Pinpoint the cell where the given text exists, returning its (X, Y) midpoint coordinate. 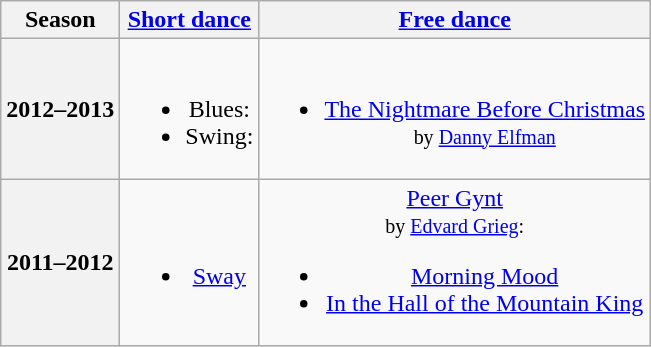
2011–2012 (60, 262)
2012–2013 (60, 109)
Blues:Swing: (190, 109)
Free dance (455, 20)
Peer Gynt by Edvard Grieg: Morning MoodIn the Hall of the Mountain King (455, 262)
Season (60, 20)
The Nightmare Before Christmas by Danny Elfman (455, 109)
Short dance (190, 20)
Sway (190, 262)
